From the cell containing the given text, extract its center point as (x, y) coordinate. 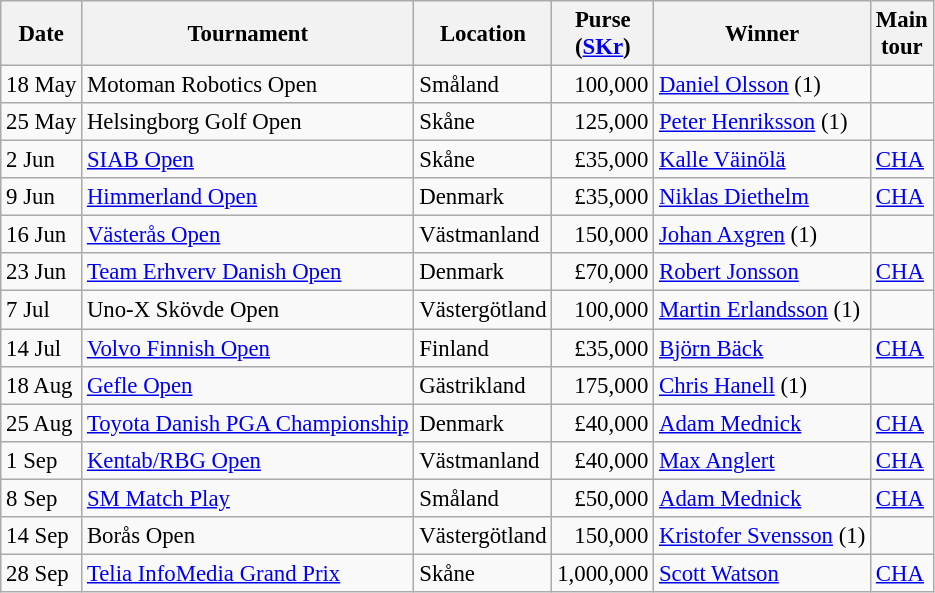
Gästrikland (483, 385)
25 Aug (42, 423)
Volvo Finnish Open (248, 348)
Johan Axgren (1) (762, 235)
175,000 (603, 385)
1 Sep (42, 460)
14 Sep (42, 536)
25 May (42, 122)
Tournament (248, 34)
Telia InfoMedia Grand Prix (248, 573)
Winner (762, 34)
125,000 (603, 122)
Scott Watson (762, 573)
14 Jul (42, 348)
Purse(SKr) (603, 34)
Chris Hanell (1) (762, 385)
Location (483, 34)
Himmerland Open (248, 197)
Date (42, 34)
Toyota Danish PGA Championship (248, 423)
2 Jun (42, 160)
16 Jun (42, 235)
Motoman Robotics Open (248, 85)
Maintour (902, 34)
1,000,000 (603, 573)
SM Match Play (248, 498)
Finland (483, 348)
Peter Henriksson (1) (762, 122)
18 Aug (42, 385)
Kentab/RBG Open (248, 460)
9 Jun (42, 197)
SIAB Open (248, 160)
18 May (42, 85)
Helsingborg Golf Open (248, 122)
Borås Open (248, 536)
Kalle Väinölä (762, 160)
£50,000 (603, 498)
Team Erhverv Danish Open (248, 273)
23 Jun (42, 273)
Max Anglert (762, 460)
Västerås Open (248, 235)
Gefle Open (248, 385)
£70,000 (603, 273)
Martin Erlandsson (1) (762, 310)
Daniel Olsson (1) (762, 85)
28 Sep (42, 573)
Björn Bäck (762, 348)
8 Sep (42, 498)
Robert Jonsson (762, 273)
Niklas Diethelm (762, 197)
7 Jul (42, 310)
Kristofer Svensson (1) (762, 536)
Uno-X Skövde Open (248, 310)
